Detect which cell encompasses the target text, then output its [X, Y] center coordinate. 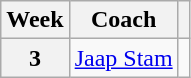
Week [35, 20]
Coach [124, 20]
Jaap Stam [124, 58]
3 [35, 58]
